Return the (X, Y) coordinate for the center point of the cell that contains the specified text.  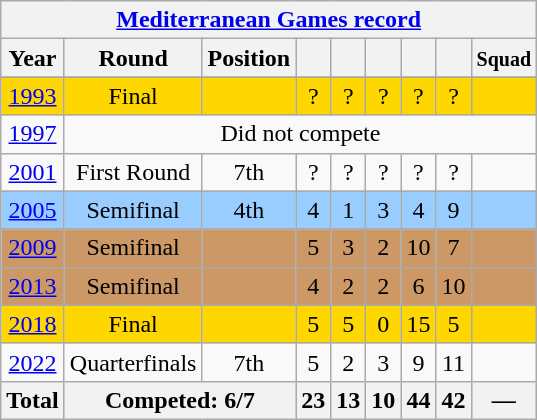
6 (418, 286)
2001 (33, 172)
1993 (33, 96)
42 (454, 400)
1997 (33, 134)
Mediterranean Games record (269, 20)
Squad (504, 58)
Year (33, 58)
Position (249, 58)
2009 (33, 248)
2013 (33, 286)
— (504, 400)
13 (348, 400)
7 (454, 248)
4th (249, 210)
2005 (33, 210)
Competed: 6/7 (180, 400)
2022 (33, 362)
23 (314, 400)
Quarterfinals (133, 362)
11 (454, 362)
0 (384, 324)
Round (133, 58)
1 (348, 210)
Total (33, 400)
44 (418, 400)
Did not compete (300, 134)
2018 (33, 324)
15 (418, 324)
First Round (133, 172)
